For the text-containing cell, return its midpoint in (X, Y) coordinate format. 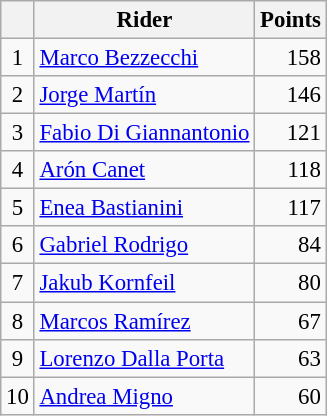
Marcos Ramírez (144, 321)
Marco Bezzecchi (144, 58)
63 (290, 358)
Fabio Di Giannantonio (144, 133)
Lorenzo Dalla Porta (144, 358)
67 (290, 321)
2 (18, 95)
121 (290, 133)
10 (18, 396)
6 (18, 245)
Points (290, 20)
60 (290, 396)
84 (290, 245)
Jakub Kornfeil (144, 283)
Gabriel Rodrigo (144, 245)
7 (18, 283)
Andrea Migno (144, 396)
8 (18, 321)
1 (18, 58)
5 (18, 208)
158 (290, 58)
Jorge Martín (144, 95)
9 (18, 358)
146 (290, 95)
3 (18, 133)
Enea Bastianini (144, 208)
118 (290, 170)
4 (18, 170)
Rider (144, 20)
117 (290, 208)
80 (290, 283)
Arón Canet (144, 170)
